Output the (x, y) coordinate of the center of the cell containing the given text.  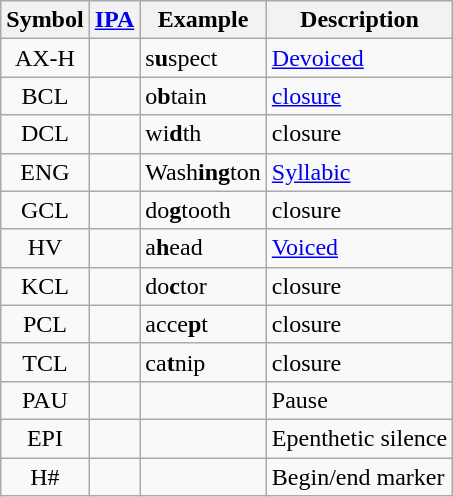
catnip (203, 362)
Symbol (45, 20)
PAU (45, 400)
HV (45, 248)
Devoiced (359, 58)
ahead (203, 248)
Begin/end marker (359, 477)
width (203, 134)
GCL (45, 210)
Description (359, 20)
EPI (45, 438)
DCL (45, 134)
Pause (359, 400)
ENG (45, 172)
PCL (45, 324)
Washington (203, 172)
KCL (45, 286)
IPA (114, 20)
Example (203, 20)
Epenthetic silence (359, 438)
AX-H (45, 58)
BCL (45, 96)
dogtooth (203, 210)
doctor (203, 286)
Voiced (359, 248)
accept (203, 324)
obtain (203, 96)
TCL (45, 362)
suspect (203, 58)
H# (45, 477)
Syllabic (359, 172)
